Pinpoint the cell where the given text exists, returning its (x, y) midpoint coordinate. 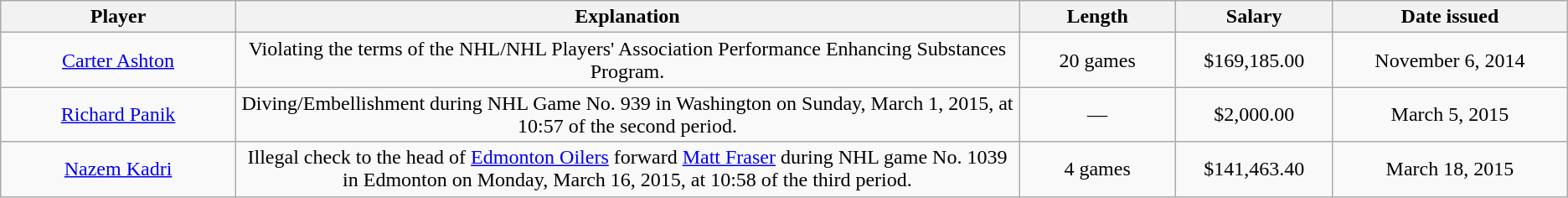
Explanation (627, 17)
$141,463.40 (1255, 169)
Diving/Embellishment during NHL Game No. 939 in Washington on Sunday, March 1, 2015, at 10:57 of the second period. (627, 114)
$2,000.00 (1255, 114)
20 games (1097, 60)
4 games (1097, 169)
March 5, 2015 (1451, 114)
Date issued (1451, 17)
Carter Ashton (119, 60)
March 18, 2015 (1451, 169)
— (1097, 114)
Length (1097, 17)
Nazem Kadri (119, 169)
Salary (1255, 17)
November 6, 2014 (1451, 60)
Richard Panik (119, 114)
Violating the terms of the NHL/NHL Players' Association Performance Enhancing Substances Program. (627, 60)
Player (119, 17)
$169,185.00 (1255, 60)
